Find where the given text appears and provide that cell's center as (x, y) coordinate. 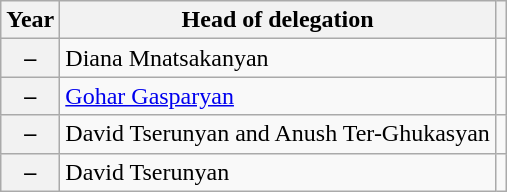
David Tserunyan and Anush Ter-Ghukasyan (278, 134)
Year (30, 20)
Diana Mnatsakanyan (278, 58)
Gohar Gasparyan (278, 96)
David Tserunyan (278, 172)
Head of delegation (278, 20)
